Capture the cell that displays the provided text and extract its (X, Y) central coordinate. 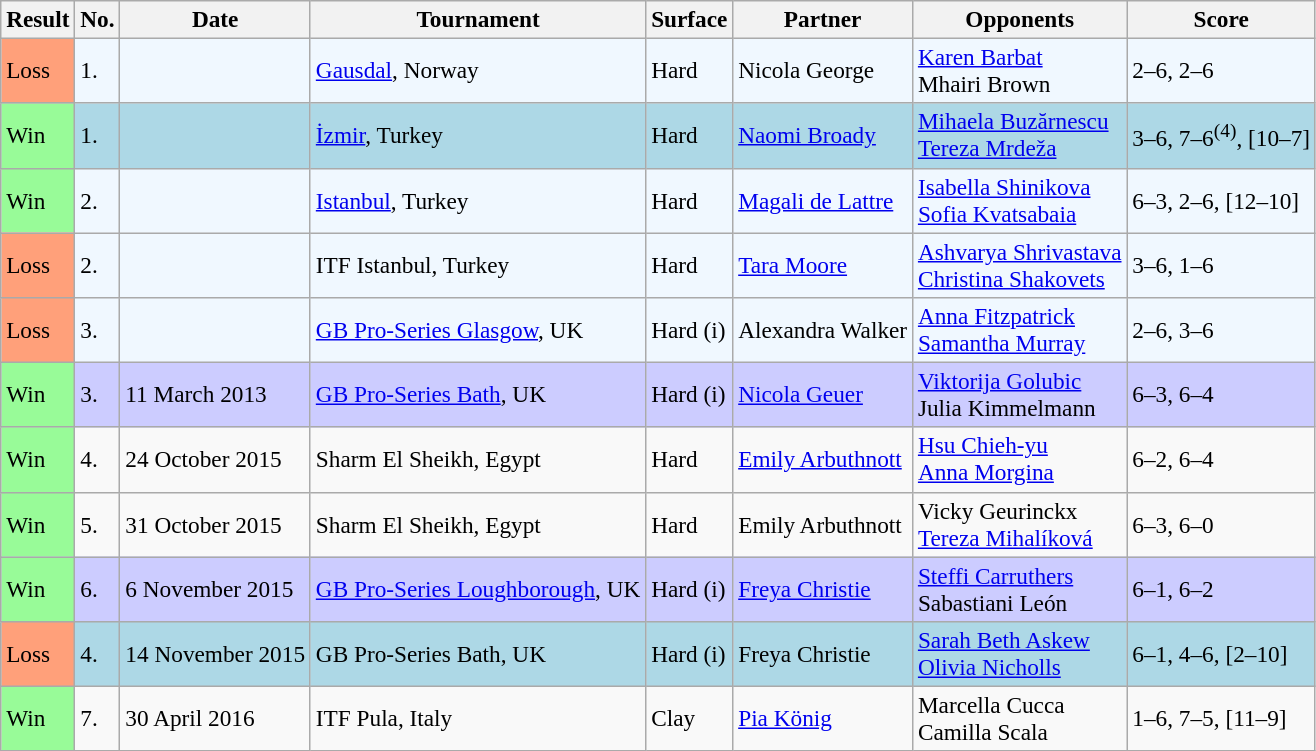
2–6, 3–6 (1222, 330)
GB Pro-Series Glasgow, UK (478, 330)
Magali de Lattre (823, 200)
3–6, 1–6 (1222, 264)
14 November 2015 (215, 654)
ITF Istanbul, Turkey (478, 264)
Date (215, 19)
Pia König (823, 718)
31 October 2015 (215, 524)
Naomi Broady (823, 136)
6–2, 6–4 (1222, 460)
Marcella Cucca Camilla Scala (1020, 718)
Gausdal, Norway (478, 70)
Surface (690, 19)
Istanbul, Turkey (478, 200)
Ashvarya Shrivastava Christina Shakovets (1020, 264)
2–6, 2–6 (1222, 70)
6–3, 2–6, [12–10] (1222, 200)
6 November 2015 (215, 588)
6–1, 6–2 (1222, 588)
Isabella Shinikova Sofia Kvatsabaia (1020, 200)
Hsu Chieh-yu Anna Morgina (1020, 460)
Karen Barbat Mhairi Brown (1020, 70)
Result (38, 19)
5. (98, 524)
Score (1222, 19)
6–3, 6–4 (1222, 394)
Tara Moore (823, 264)
Mihaela Buzărnescu Tereza Mrdeža (1020, 136)
Nicola George (823, 70)
ITF Pula, Italy (478, 718)
GB Pro-Series Loughborough, UK (478, 588)
Vicky Geurinckx Tereza Mihalíková (1020, 524)
Partner (823, 19)
Sarah Beth Askew Olivia Nicholls (1020, 654)
7. (98, 718)
3–6, 7–6(4), [10–7] (1222, 136)
Anna Fitzpatrick Samantha Murray (1020, 330)
Steffi Carruthers Sabastiani León (1020, 588)
1–6, 7–5, [11–9] (1222, 718)
Alexandra Walker (823, 330)
6–3, 6–0 (1222, 524)
Clay (690, 718)
6–1, 4–6, [2–10] (1222, 654)
30 April 2016 (215, 718)
No. (98, 19)
Viktorija Golubic Julia Kimmelmann (1020, 394)
Opponents (1020, 19)
6. (98, 588)
24 October 2015 (215, 460)
11 March 2013 (215, 394)
Nicola Geuer (823, 394)
Tournament (478, 19)
İzmir, Turkey (478, 136)
